Pinpoint the cell where the given text exists, returning its [x, y] midpoint coordinate. 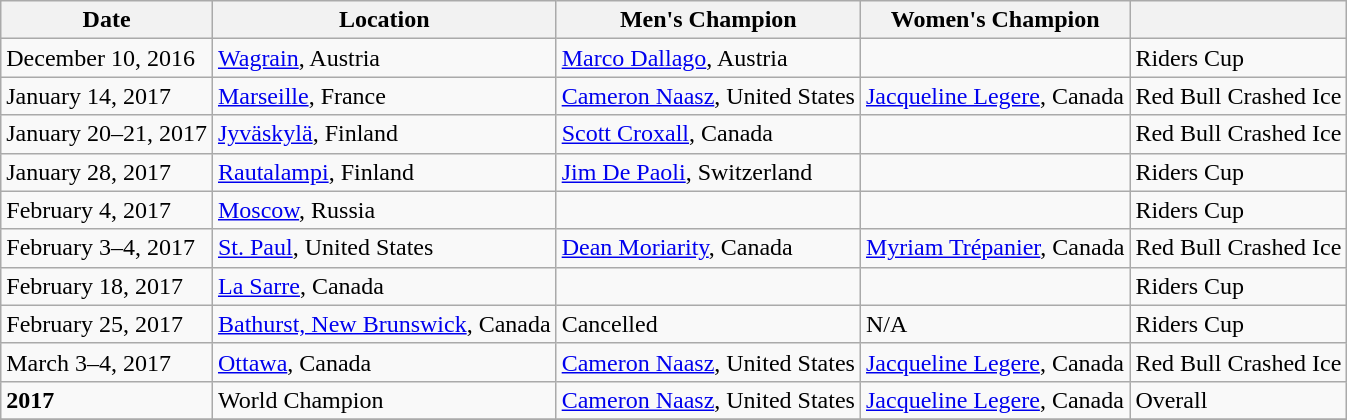
February 25, 2017 [107, 324]
Location [384, 20]
Bathurst, New Brunswick, Canada [384, 324]
Rautalampi, Finland [384, 172]
Myriam Trépanier, Canada [994, 248]
St. Paul, United States [384, 248]
World Champion [384, 400]
Jyväskylä, Finland [384, 134]
Marseille, France [384, 96]
January 20–21, 2017 [107, 134]
Jim De Paoli, Switzerland [708, 172]
Ottawa, Canada [384, 362]
February 18, 2017 [107, 286]
March 3–4, 2017 [107, 362]
N/A [994, 324]
2017 [107, 400]
Scott Croxall, Canada [708, 134]
Marco Dallago, Austria [708, 58]
Women's Champion [994, 20]
Men's Champion [708, 20]
February 4, 2017 [107, 210]
Dean Moriarity, Canada [708, 248]
Wagrain, Austria [384, 58]
January 28, 2017 [107, 172]
January 14, 2017 [107, 96]
December 10, 2016 [107, 58]
La Sarre, Canada [384, 286]
Overall [1238, 400]
Moscow, Russia [384, 210]
February 3–4, 2017 [107, 248]
Date [107, 20]
Cancelled [708, 324]
